For the text-containing cell, return its midpoint in [x, y] coordinate format. 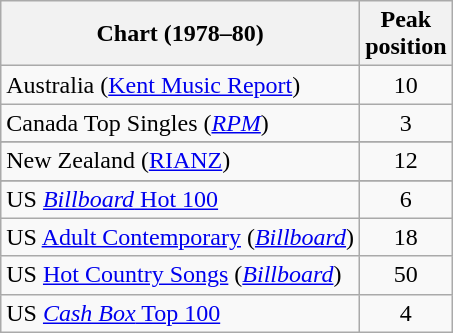
10 [406, 85]
US Cash Box Top 100 [180, 313]
Canada Top Singles (RPM) [180, 123]
Chart (1978–80) [180, 34]
US Hot Country Songs (Billboard) [180, 275]
Peakposition [406, 34]
Australia (Kent Music Report) [180, 85]
6 [406, 199]
New Zealand (RIANZ) [180, 161]
US Billboard Hot 100 [180, 199]
50 [406, 275]
18 [406, 237]
US Adult Contemporary (Billboard) [180, 237]
12 [406, 161]
3 [406, 123]
4 [406, 313]
